Capture the cell that displays the provided text and extract its [x, y] central coordinate. 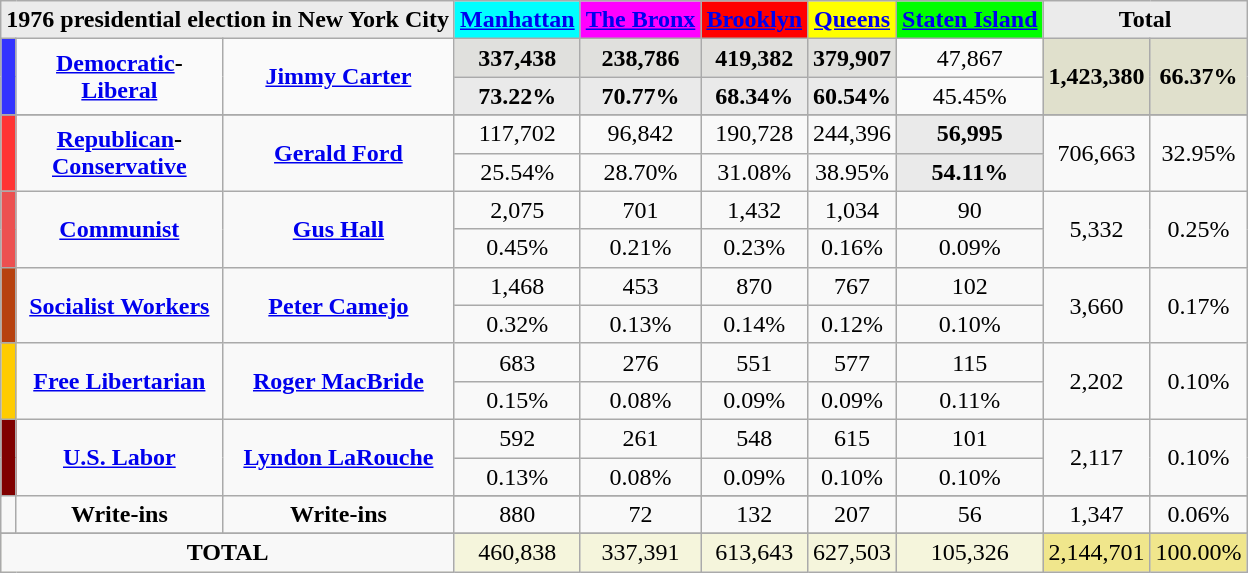
190,728 [754, 134]
615 [852, 438]
The Bronx [640, 20]
0.12% [852, 324]
Staten Island [970, 20]
337,438 [517, 58]
3,660 [1096, 305]
1,423,380 [1096, 77]
207 [852, 515]
31.08% [754, 172]
Manhattan [517, 20]
880 [517, 515]
Lyndon LaRouche [338, 457]
261 [640, 438]
68.34% [754, 96]
0.11% [970, 400]
Gerald Ford [338, 153]
0.25% [1198, 229]
2,144,701 [1096, 553]
0.23% [754, 248]
276 [640, 362]
2,117 [1096, 457]
U.S. Labor [119, 457]
Roger MacBride [338, 381]
0.17% [1198, 305]
56,995 [970, 134]
72 [640, 515]
132 [754, 515]
Queens [852, 20]
105,326 [970, 553]
0.15% [517, 400]
548 [754, 438]
337,391 [640, 553]
0.16% [852, 248]
Gus Hall [338, 229]
592 [517, 438]
66.37% [1198, 77]
102 [970, 286]
1,468 [517, 286]
1,034 [852, 210]
627,503 [852, 553]
Democratic-Liberal [119, 77]
460,838 [517, 553]
45.45% [970, 96]
TOTAL [228, 553]
117,702 [517, 134]
100.00% [1198, 553]
379,907 [852, 58]
2,202 [1096, 381]
28.70% [640, 172]
453 [640, 286]
2,075 [517, 210]
0.32% [517, 324]
244,396 [852, 134]
Republican-Conservative [119, 153]
Total [1145, 20]
0.06% [1198, 515]
56 [970, 515]
0.21% [640, 248]
551 [754, 362]
577 [852, 362]
47,867 [970, 58]
70.77% [640, 96]
870 [754, 286]
0.14% [754, 324]
101 [970, 438]
5,332 [1096, 229]
613,643 [754, 553]
25.54% [517, 172]
73.22% [517, 96]
60.54% [852, 96]
96,842 [640, 134]
54.11% [970, 172]
767 [852, 286]
Brooklyn [754, 20]
90 [970, 210]
38.95% [852, 172]
32.95% [1198, 153]
115 [970, 362]
419,382 [754, 58]
701 [640, 210]
683 [517, 362]
0.45% [517, 248]
Socialist Workers [119, 305]
Jimmy Carter [338, 77]
1,347 [1096, 515]
706,663 [1096, 153]
238,786 [640, 58]
1976 presidential election in New York City [228, 20]
Peter Camejo [338, 305]
Communist [119, 229]
Free Libertarian [119, 381]
1,432 [754, 210]
